Return the (x, y) coordinate for the center point of the cell that contains the specified text.  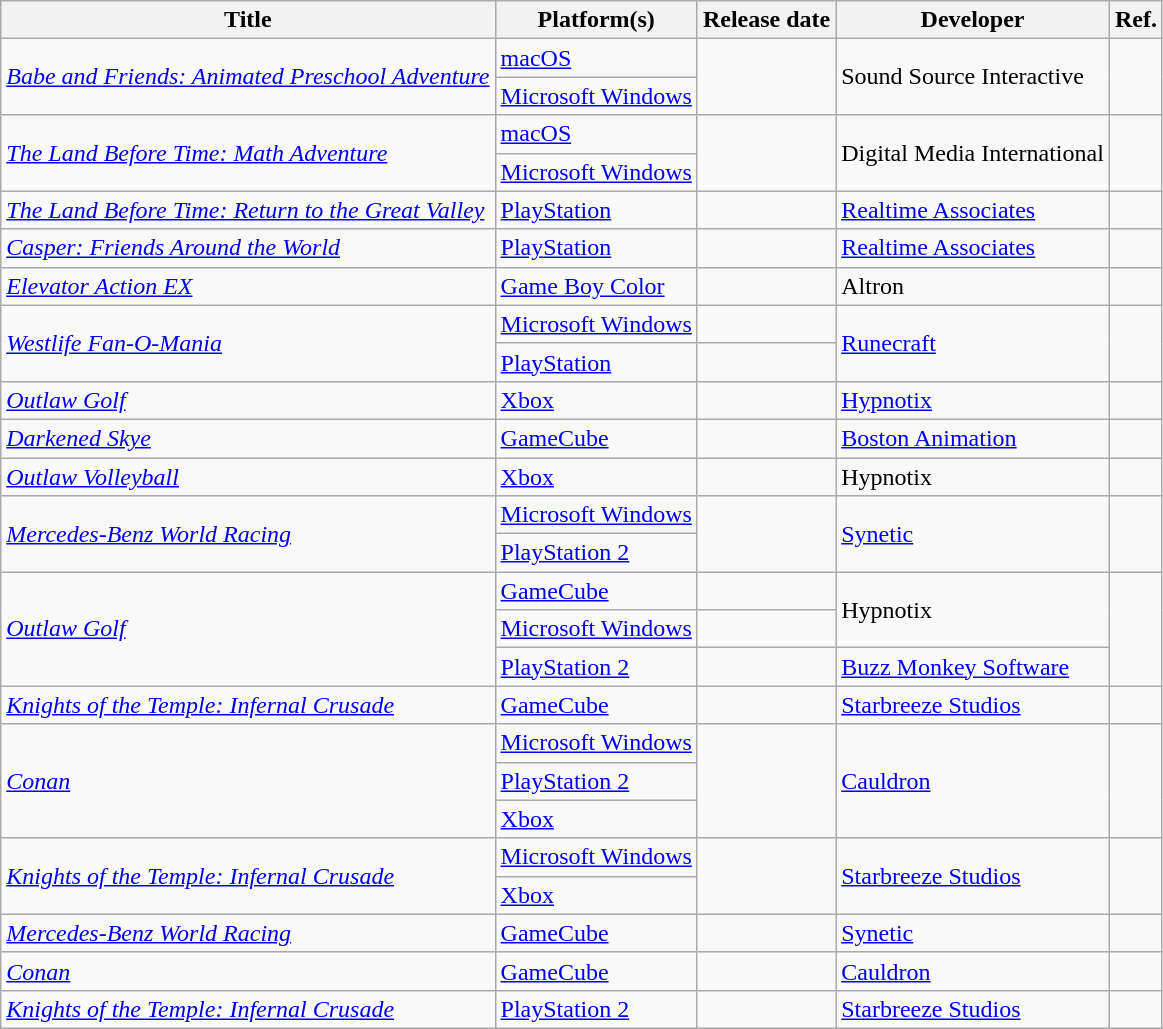
Game Boy Color (596, 286)
Runecraft (973, 343)
Casper: Friends Around the World (248, 248)
Release date (766, 20)
Platform(s) (596, 20)
Developer (973, 20)
The Land Before Time: Return to the Great Valley (248, 210)
Ref. (1136, 20)
Buzz Monkey Software (973, 667)
Westlife Fan-O-Mania (248, 343)
Elevator Action EX (248, 286)
Darkened Skye (248, 438)
Title (248, 20)
The Land Before Time: Math Adventure (248, 153)
Babe and Friends: Animated Preschool Adventure (248, 77)
Outlaw Volleyball (248, 477)
Digital Media International (973, 153)
Boston Animation (973, 438)
Altron (973, 286)
Sound Source Interactive (973, 77)
